Extract the (X, Y) coordinate from the center of the cell holding the provided text.  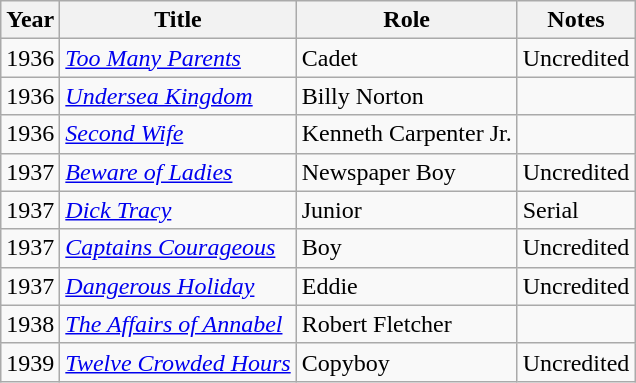
Boy (406, 248)
Role (406, 20)
Robert Fletcher (406, 324)
Newspaper Boy (406, 172)
Year (30, 20)
Kenneth Carpenter Jr. (406, 134)
Undersea Kingdom (178, 96)
Title (178, 20)
1938 (30, 324)
Twelve Crowded Hours (178, 362)
Eddie (406, 286)
1939 (30, 362)
Cadet (406, 58)
Copyboy (406, 362)
Notes (576, 20)
Dick Tracy (178, 210)
Billy Norton (406, 96)
Captains Courageous (178, 248)
Beware of Ladies (178, 172)
Serial (576, 210)
Second Wife (178, 134)
Too Many Parents (178, 58)
Dangerous Holiday (178, 286)
The Affairs of Annabel (178, 324)
Junior (406, 210)
